Capture the cell that displays the provided text and extract its [x, y] central coordinate. 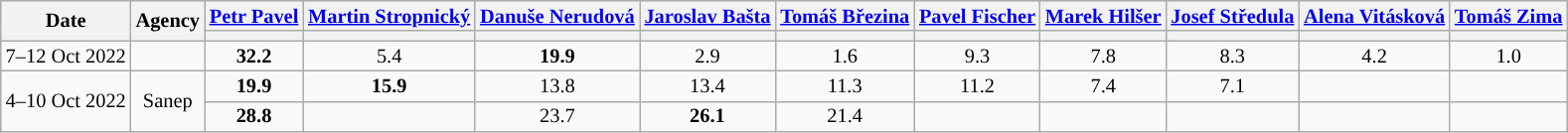
1.0 [1508, 56]
4.2 [1374, 56]
21.4 [845, 117]
2.9 [707, 56]
28.8 [254, 117]
26.1 [707, 117]
Sanep [168, 101]
7.1 [1232, 85]
Agency [168, 20]
13.8 [556, 85]
Josef Středula [1232, 16]
4–10 Oct 2022 [66, 101]
Petr Pavel [254, 16]
Martin Stropnický [390, 16]
Tomáš Březina [845, 16]
7.8 [1103, 56]
13.4 [707, 85]
Marek Hilšer [1103, 16]
Tomáš Zima [1508, 16]
8.3 [1232, 56]
Alena Vitásková [1374, 16]
1.6 [845, 56]
Jaroslav Bašta [707, 16]
7–12 Oct 2022 [66, 56]
Date [66, 20]
15.9 [390, 85]
11.3 [845, 85]
32.2 [254, 56]
5.4 [390, 56]
23.7 [556, 117]
9.3 [978, 56]
7.4 [1103, 85]
11.2 [978, 85]
Danuše Nerudová [556, 16]
Pavel Fischer [978, 16]
